Provide the (x, y) coordinate of the cell's center where the given text is located.  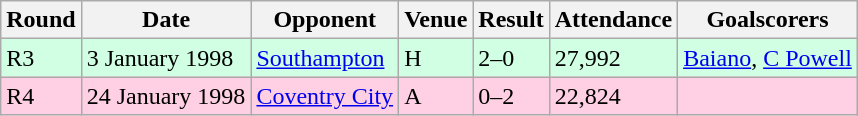
27,992 (613, 58)
Attendance (613, 20)
A (436, 96)
Opponent (325, 20)
3 January 1998 (166, 58)
Round (41, 20)
Date (166, 20)
R3 (41, 58)
0–2 (511, 96)
Southampton (325, 58)
22,824 (613, 96)
Baiano, C Powell (768, 58)
Result (511, 20)
Goalscorers (768, 20)
Coventry City (325, 96)
R4 (41, 96)
2–0 (511, 58)
24 January 1998 (166, 96)
Venue (436, 20)
H (436, 58)
